Output the (X, Y) coordinate of the center of the cell containing the given text.  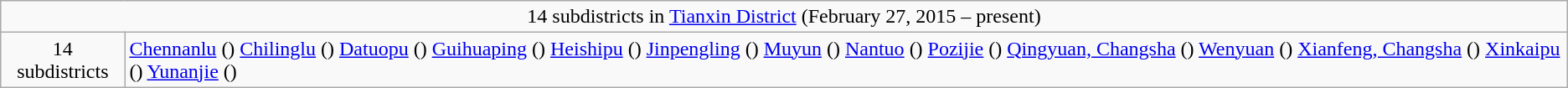
14 subdistricts (63, 60)
14 subdistricts in Tianxin District (February 27, 2015 – present) (784, 17)
